Output the [X, Y] coordinate of the center of the cell containing the given text.  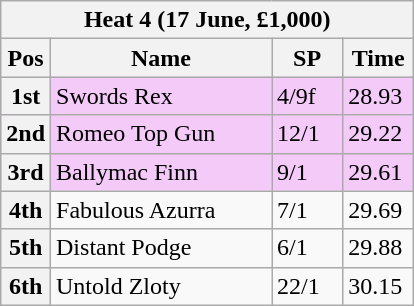
4/9f [308, 96]
6th [26, 286]
7/1 [308, 210]
Heat 4 (17 June, £1,000) [208, 20]
Fabulous Azurra [162, 210]
Time [378, 58]
1st [26, 96]
2nd [26, 134]
5th [26, 248]
29.69 [378, 210]
Pos [26, 58]
28.93 [378, 96]
6/1 [308, 248]
22/1 [308, 286]
Romeo Top Gun [162, 134]
Untold Zloty [162, 286]
29.61 [378, 172]
Distant Podge [162, 248]
12/1 [308, 134]
Name [162, 58]
9/1 [308, 172]
29.22 [378, 134]
3rd [26, 172]
Ballymac Finn [162, 172]
SP [308, 58]
30.15 [378, 286]
4th [26, 210]
Swords Rex [162, 96]
29.88 [378, 248]
